Locate the cell with the specified text and output its [x, y] center coordinate. 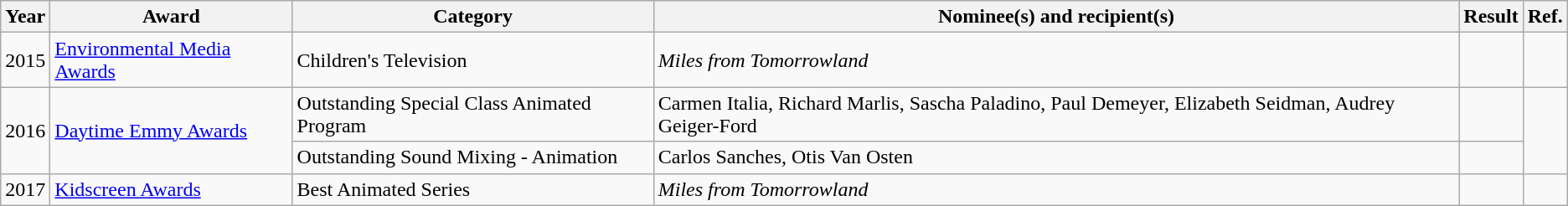
Award [171, 17]
Daytime Emmy Awards [171, 131]
Carlos Sanches, Otis Van Osten [1056, 157]
Children's Television [472, 60]
Category [472, 17]
Best Animated Series [472, 189]
2016 [25, 131]
Outstanding Special Class Animated Program [472, 114]
Outstanding Sound Mixing - Animation [472, 157]
Nominee(s) and recipient(s) [1056, 17]
2015 [25, 60]
Ref. [1545, 17]
Environmental Media Awards [171, 60]
Year [25, 17]
Kidscreen Awards [171, 189]
2017 [25, 189]
Result [1491, 17]
Carmen Italia, Richard Marlis, Sascha Paladino, Paul Demeyer, Elizabeth Seidman, Audrey Geiger-Ford [1056, 114]
